Extract the (X, Y) coordinate from the center of the cell holding the provided text.  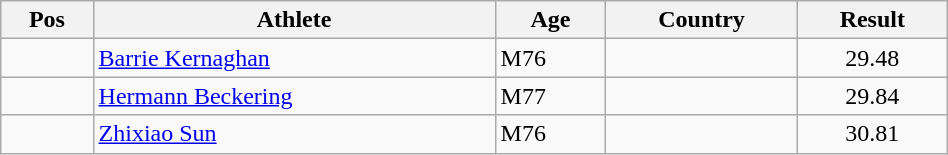
Zhixiao Sun (294, 134)
29.48 (872, 58)
Athlete (294, 20)
Result (872, 20)
Hermann Beckering (294, 96)
Barrie Kernaghan (294, 58)
Country (702, 20)
Pos (47, 20)
30.81 (872, 134)
M77 (550, 96)
Age (550, 20)
29.84 (872, 96)
